Identify which cell holds the provided text, then report its (X, Y) central coordinate. 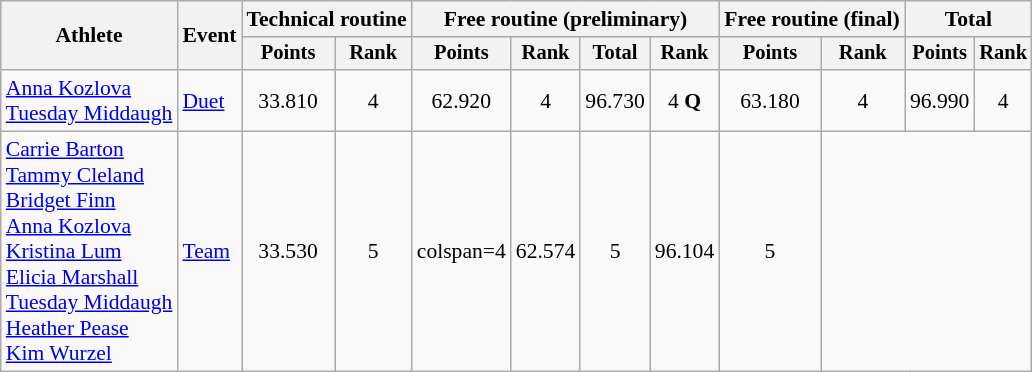
33.530 (288, 252)
Athlete (90, 36)
96.990 (940, 100)
96.730 (614, 100)
colspan=4 (462, 252)
62.574 (546, 252)
4 Q (684, 100)
Event (209, 36)
Carrie BartonTammy ClelandBridget FinnAnna KozlovaKristina LumElicia MarshallTuesday MiddaughHeather PeaseKim Wurzel (90, 252)
33.810 (288, 100)
Anna KozlovaTuesday Middaugh (90, 100)
Free routine (final) (812, 19)
62.920 (462, 100)
63.180 (770, 100)
Technical routine (327, 19)
Free routine (preliminary) (566, 19)
96.104 (684, 252)
Team (209, 252)
Duet (209, 100)
